Identify which cell holds the provided text, then report its (X, Y) central coordinate. 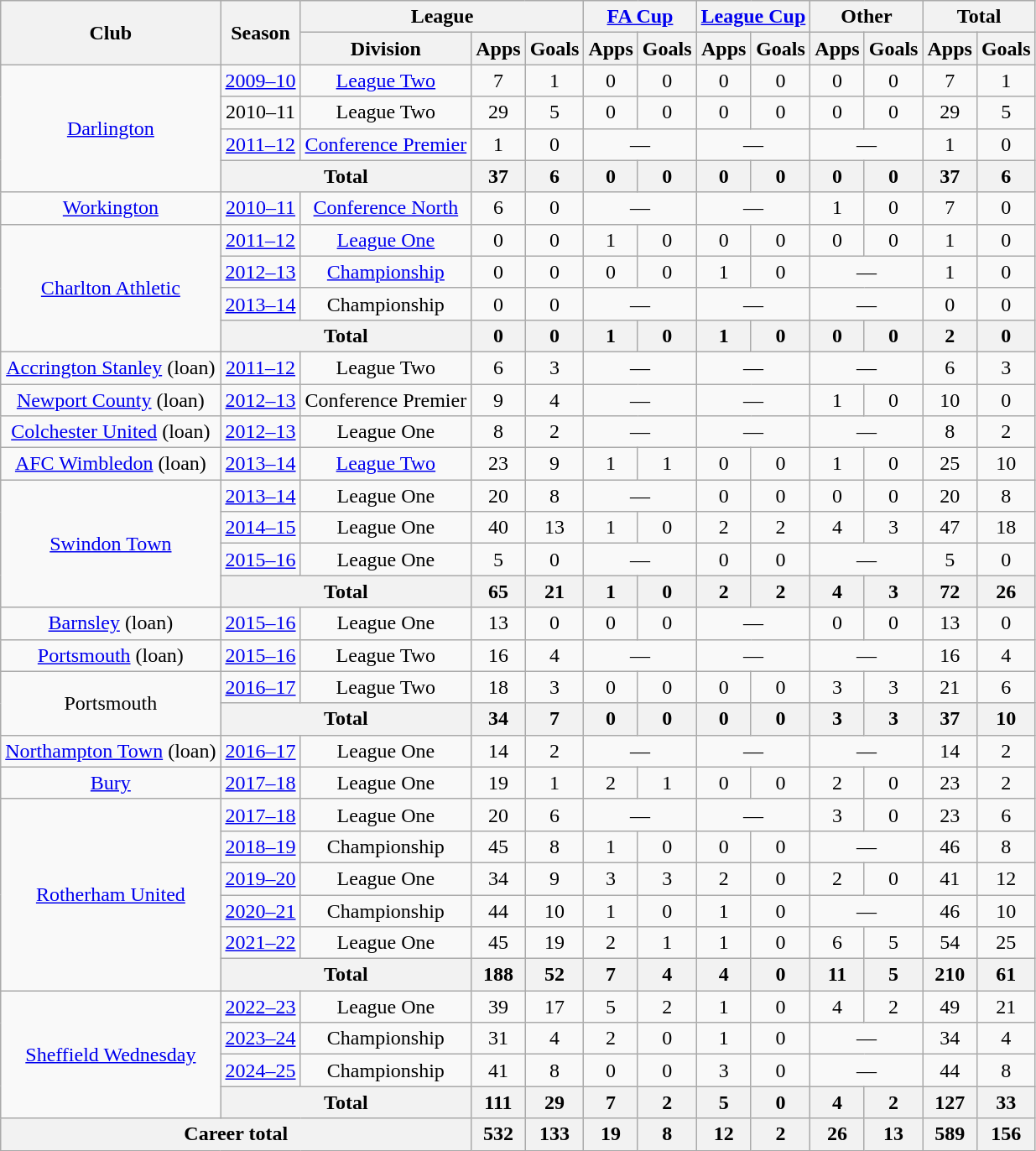
589 (950, 1134)
210 (950, 975)
Portsmouth (111, 703)
532 (498, 1134)
Conference North (386, 208)
Swindon Town (111, 544)
Workington (111, 208)
17 (554, 1007)
2023–24 (260, 1039)
Darlington (111, 128)
Colchester United (loan) (111, 432)
2009–10 (260, 81)
FA Cup (640, 17)
47 (950, 528)
39 (498, 1007)
Accrington Stanley (loan) (111, 367)
2021–22 (260, 943)
2020–21 (260, 910)
League Cup (753, 17)
Division (386, 49)
Barnsley (loan) (111, 623)
133 (554, 1134)
33 (1006, 1102)
Other (867, 17)
Career total (237, 1134)
54 (950, 943)
2018–19 (260, 846)
Sheffield Wednesday (111, 1055)
Club (111, 33)
AFC Wimbledon (loan) (111, 464)
2022–23 (260, 1007)
Charlton Athletic (111, 288)
2019–20 (260, 878)
49 (950, 1007)
188 (498, 975)
31 (498, 1039)
40 (498, 528)
72 (950, 591)
2024–25 (260, 1070)
111 (498, 1102)
52 (554, 975)
127 (950, 1102)
61 (1006, 975)
2014–15 (260, 528)
Season (260, 33)
11 (837, 975)
League (442, 17)
Portsmouth (loan) (111, 655)
Northampton Town (loan) (111, 751)
Newport County (loan) (111, 400)
156 (1006, 1134)
Bury (111, 783)
65 (498, 591)
Rotherham United (111, 894)
